Identify which cell holds the provided text, then report its (x, y) central coordinate. 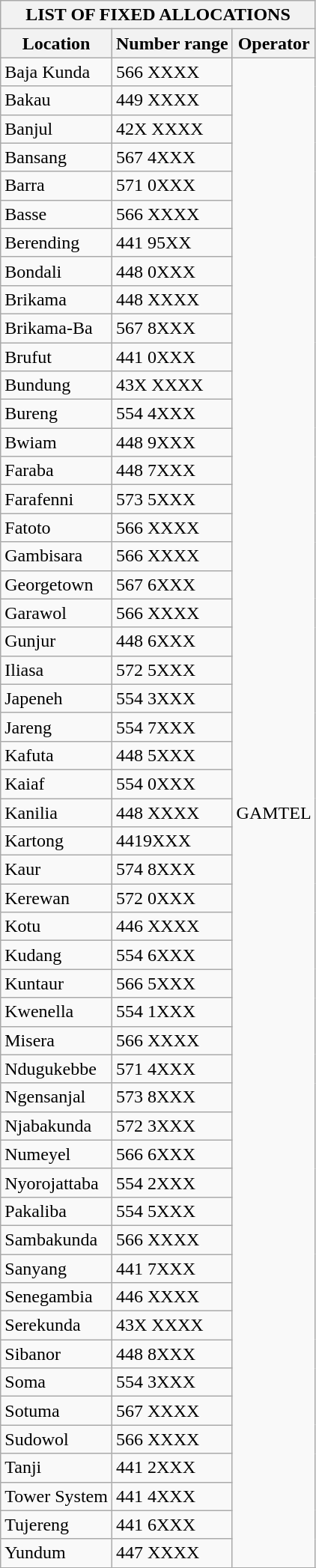
Basse (57, 214)
Senegambia (57, 1297)
Sambakunda (57, 1239)
Faraba (57, 471)
4419XXX (172, 841)
Farafenni (57, 499)
567 6XXX (172, 585)
567 8XXX (172, 328)
GAMTEL (274, 813)
Kafuta (57, 755)
448 7XXX (172, 471)
Operator (274, 43)
42X XXXX (172, 129)
441 2XXX (172, 1468)
449 XXXX (172, 100)
Bundung (57, 385)
572 0XXX (172, 898)
Serekunda (57, 1326)
571 4XXX (172, 1069)
Bwiam (57, 442)
Number range (172, 43)
448 6XXX (172, 641)
Fatoto (57, 528)
Banjul (57, 129)
Soma (57, 1382)
Bansang (57, 157)
448 0XXX (172, 271)
Brikama-Ba (57, 328)
448 9XXX (172, 442)
Sibanor (57, 1354)
Misera (57, 1040)
572 3XXX (172, 1126)
554 4XXX (172, 414)
571 0XXX (172, 186)
Sanyang (57, 1269)
Berending (57, 242)
441 0XXX (172, 357)
448 5XXX (172, 755)
Brikama (57, 299)
Nyorojattaba (57, 1183)
Kotu (57, 927)
Bakau (57, 100)
574 8XXX (172, 870)
441 95XX (172, 242)
572 5XXX (172, 670)
Bureng (57, 414)
Ngensanjal (57, 1097)
Jareng (57, 727)
Njabakunda (57, 1126)
Tower System (57, 1496)
567 4XXX (172, 157)
Japeneh (57, 698)
Baja Kunda (57, 72)
Yundum (57, 1553)
Garawol (57, 613)
Georgetown (57, 585)
Iliasa (57, 670)
567 XXXX (172, 1411)
Location (57, 43)
554 0XXX (172, 784)
Kanilia (57, 812)
Sotuma (57, 1411)
Pakaliba (57, 1211)
Numeyel (57, 1154)
441 6XXX (172, 1525)
554 1XXX (172, 1012)
Tujereng (57, 1525)
573 5XXX (172, 499)
Ndugukebbe (57, 1069)
566 6XXX (172, 1154)
Sudowol (57, 1439)
Kaur (57, 870)
554 5XXX (172, 1211)
Brufut (57, 357)
Kerewan (57, 898)
554 7XXX (172, 727)
Barra (57, 186)
441 4XXX (172, 1496)
Kaiaf (57, 784)
Kwenella (57, 1012)
Kuntaur (57, 983)
566 5XXX (172, 983)
573 8XXX (172, 1097)
Kudang (57, 955)
Bondali (57, 271)
554 2XXX (172, 1183)
447 XXXX (172, 1553)
441 7XXX (172, 1269)
Gunjur (57, 641)
448 8XXX (172, 1354)
Kartong (57, 841)
554 6XXX (172, 955)
Tanji (57, 1468)
Gambisara (57, 556)
LIST OF FIXED ALLOCATIONS (158, 15)
